Detect which cell encompasses the target text, then output its [x, y] center coordinate. 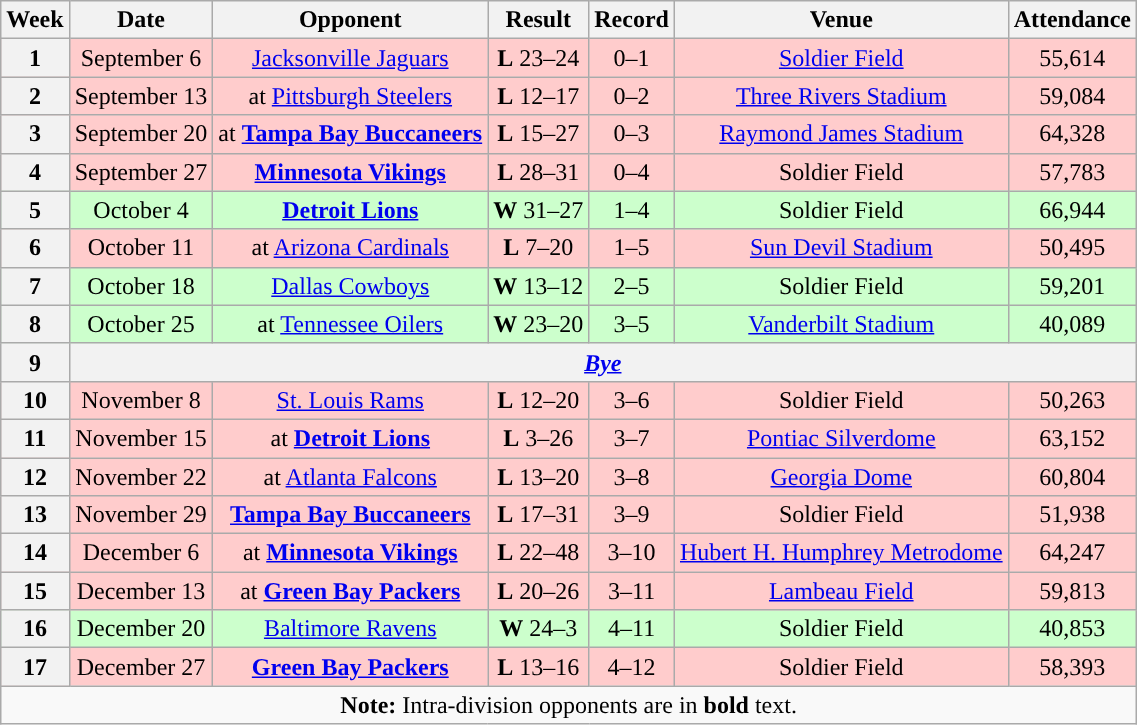
15 [35, 591]
57,783 [1072, 172]
55,614 [1072, 58]
November 15 [141, 438]
2 [35, 96]
November 29 [141, 515]
W 31–27 [538, 210]
16 [35, 629]
Tampa Bay Buccaneers [350, 515]
Opponent [350, 20]
64,328 [1072, 134]
L 22–48 [538, 553]
51,938 [1072, 515]
40,853 [1072, 629]
2–5 [632, 286]
11 [35, 438]
Lambeau Field [841, 591]
Minnesota Vikings [350, 172]
0–1 [632, 58]
14 [35, 553]
L 17–31 [538, 515]
59,813 [1072, 591]
L 3–26 [538, 438]
L 12–17 [538, 96]
Date [141, 20]
4–11 [632, 629]
W 23–20 [538, 324]
L 12–20 [538, 400]
5 [35, 210]
at Detroit Lions [350, 438]
Sun Devil Stadium [841, 248]
December 20 [141, 629]
59,084 [1072, 96]
November 22 [141, 477]
Raymond James Stadium [841, 134]
Vanderbilt Stadium [841, 324]
at Atlanta Falcons [350, 477]
W 24–3 [538, 629]
Note: Intra-division opponents are in bold text. [569, 705]
St. Louis Rams [350, 400]
3–11 [632, 591]
9 [35, 362]
L 28–31 [538, 172]
September 6 [141, 58]
September 20 [141, 134]
0–2 [632, 96]
at Tampa Bay Buccaneers [350, 134]
at Arizona Cardinals [350, 248]
66,944 [1072, 210]
October 11 [141, 248]
8 [35, 324]
Baltimore Ravens [350, 629]
November 8 [141, 400]
L 20–26 [538, 591]
4 [35, 172]
3–5 [632, 324]
Attendance [1072, 20]
7 [35, 286]
Georgia Dome [841, 477]
Venue [841, 20]
Jacksonville Jaguars [350, 58]
13 [35, 515]
50,495 [1072, 248]
L 23–24 [538, 58]
at Green Bay Packers [350, 591]
W 13–12 [538, 286]
50,263 [1072, 400]
December 6 [141, 553]
3–10 [632, 553]
Detroit Lions [350, 210]
October 4 [141, 210]
17 [35, 667]
3–6 [632, 400]
Hubert H. Humphrey Metrodome [841, 553]
12 [35, 477]
October 18 [141, 286]
Three Rivers Stadium [841, 96]
1–4 [632, 210]
L 15–27 [538, 134]
L 13–16 [538, 667]
1 [35, 58]
3–9 [632, 515]
3–7 [632, 438]
Week [35, 20]
3 [35, 134]
October 25 [141, 324]
63,152 [1072, 438]
at Minnesota Vikings [350, 553]
Record [632, 20]
September 13 [141, 96]
1–5 [632, 248]
December 13 [141, 591]
September 27 [141, 172]
0–3 [632, 134]
December 27 [141, 667]
Pontiac Silverdome [841, 438]
58,393 [1072, 667]
at Tennessee Oilers [350, 324]
64,247 [1072, 553]
at Pittsburgh Steelers [350, 96]
10 [35, 400]
40,089 [1072, 324]
L 13–20 [538, 477]
3–8 [632, 477]
Bye [602, 362]
59,201 [1072, 286]
6 [35, 248]
Dallas Cowboys [350, 286]
Green Bay Packers [350, 667]
L 7–20 [538, 248]
0–4 [632, 172]
Result [538, 20]
60,804 [1072, 477]
4–12 [632, 667]
